Return (X, Y) of the center of cell containing provided text 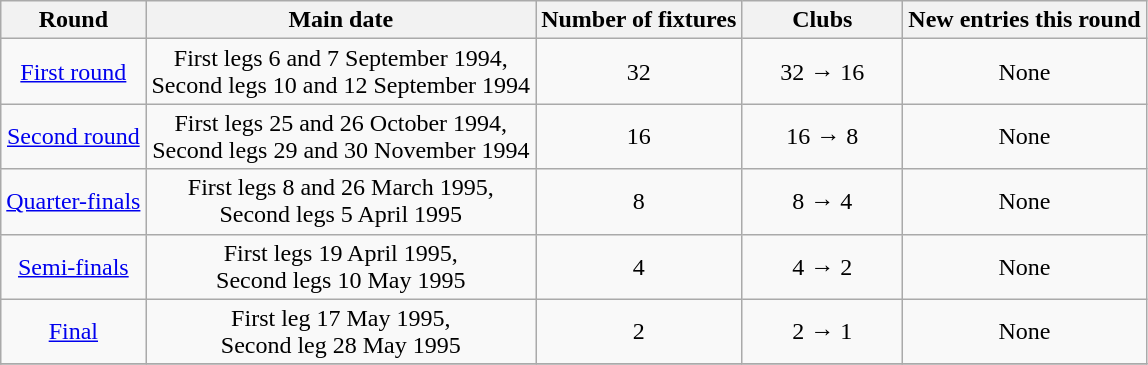
Clubs (822, 20)
Round (74, 20)
First legs 19 April 1995,Second legs 10 May 1995 (341, 266)
8 → 4 (822, 202)
16 → 8 (822, 136)
Quarter-finals (74, 202)
4 → 2 (822, 266)
First round (74, 72)
First legs 25 and 26 October 1994,Second legs 29 and 30 November 1994 (341, 136)
New entries this round (1024, 20)
4 (639, 266)
Number of fixtures (639, 20)
32 → 16 (822, 72)
First legs 8 and 26 March 1995,Second legs 5 April 1995 (341, 202)
First legs 6 and 7 September 1994,Second legs 10 and 12 September 1994 (341, 72)
2 → 1 (822, 332)
Semi-finals (74, 266)
Second round (74, 136)
16 (639, 136)
Final (74, 332)
Main date (341, 20)
32 (639, 72)
First leg 17 May 1995,Second leg 28 May 1995 (341, 332)
2 (639, 332)
8 (639, 202)
